Extract the [X, Y] coordinate from the center of the cell holding the provided text.  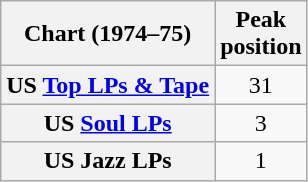
Peakposition [261, 34]
1 [261, 161]
US Top LPs & Tape [108, 85]
US Jazz LPs [108, 161]
31 [261, 85]
US Soul LPs [108, 123]
Chart (1974–75) [108, 34]
3 [261, 123]
